Provide the [X, Y] coordinate of the cell's center where the given text is located.  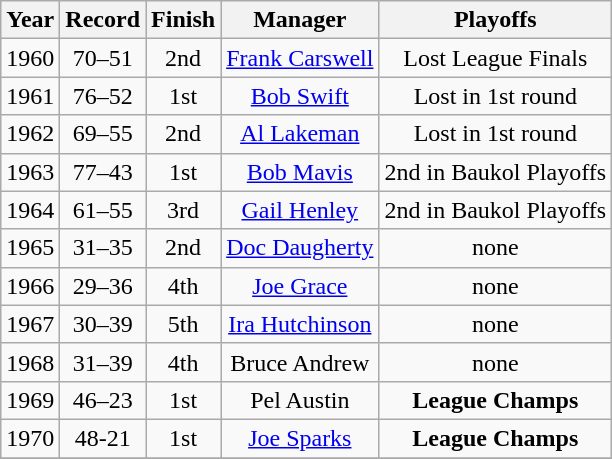
Pel Austin [300, 400]
29–36 [103, 286]
Finish [184, 20]
Bob Swift [300, 96]
31–39 [103, 362]
1964 [30, 210]
1962 [30, 134]
Joe Grace [300, 286]
1966 [30, 286]
Frank Carswell [300, 58]
77–43 [103, 172]
Doc Daugherty [300, 248]
Bruce Andrew [300, 362]
76–52 [103, 96]
Bob Mavis [300, 172]
31–35 [103, 248]
1968 [30, 362]
48-21 [103, 438]
Manager [300, 20]
61–55 [103, 210]
70–51 [103, 58]
1967 [30, 324]
Playoffs [496, 20]
Ira Hutchinson [300, 324]
1969 [30, 400]
1961 [30, 96]
30–39 [103, 324]
69–55 [103, 134]
1970 [30, 438]
46–23 [103, 400]
Lost League Finals [496, 58]
1965 [30, 248]
Joe Sparks [300, 438]
Year [30, 20]
Gail Henley [300, 210]
1960 [30, 58]
1963 [30, 172]
Record [103, 20]
3rd [184, 210]
Al Lakeman [300, 134]
5th [184, 324]
